Scan for the cell matching the given text and deliver its (x, y) coordinate at center. 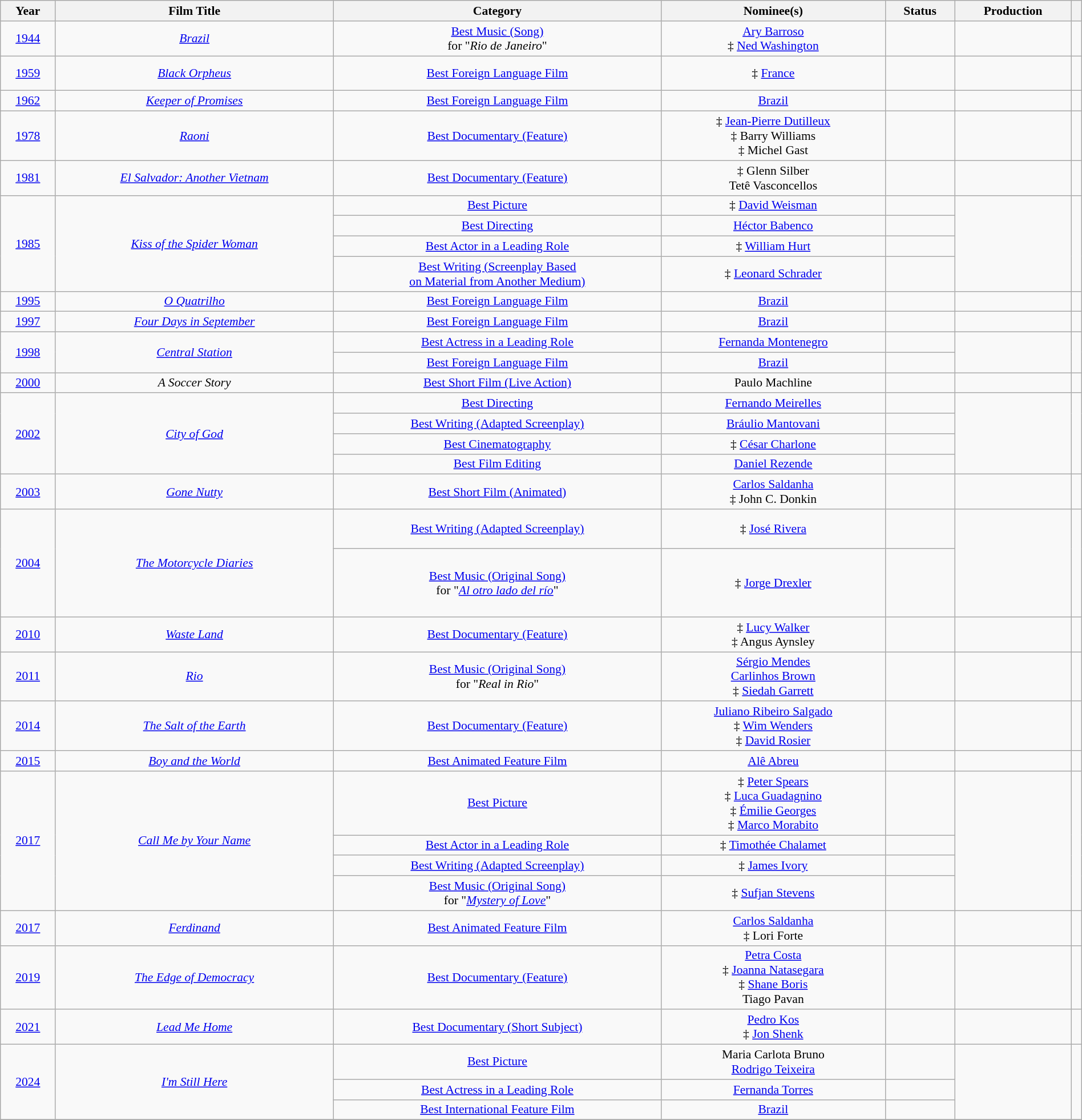
Film Title (194, 11)
Production (1013, 11)
Best Short Film (Animated) (497, 492)
Fernanda Torres (774, 1089)
Fernando Meirelles (774, 403)
Gone Nutty (194, 492)
1962 (28, 101)
1944 (28, 38)
Rio (194, 677)
1997 (28, 322)
Category (497, 11)
1959 (28, 73)
Black Orpheus (194, 73)
The Motorcycle Diaries (194, 563)
‡ William Hurt (774, 246)
Best Short Film (Live Action) (497, 382)
Best Music (Song)for "Rio de Janeiro" (497, 38)
Kiss of the Spider Woman (194, 243)
Petra Costa‡ Joanna Natasegara‡ Shane BorisTiago Pavan (774, 977)
Best International Feature Film (497, 1110)
Best Film Editing (497, 464)
1985 (28, 243)
Year (28, 11)
2002 (28, 433)
El Salvador: Another Vietnam (194, 178)
Carlos Saldanha‡ John C. Donkin (774, 492)
Call Me by Your Name (194, 840)
‡ Sufjan Stevens (774, 893)
Raoni (194, 136)
2010 (28, 634)
1998 (28, 352)
‡ Glenn SilberTetê Vasconcellos (774, 178)
‡ Peter Spears‡ Luca Guadagnino‡ Émilie Georges‡ Marco Morabito (774, 803)
2024 (28, 1082)
Alê Abreu (774, 761)
1995 (28, 301)
2004 (28, 563)
Keeper of Promises (194, 101)
Nominee(s) (774, 11)
Best Cinematography (497, 444)
Daniel Rezende (774, 464)
Sérgio MendesCarlinhos Brown‡ Siedah Garrett (774, 677)
2015 (28, 761)
‡ David Weisman (774, 206)
A Soccer Story (194, 382)
‡ James Ivory (774, 865)
Bráulio Mantovani (774, 424)
Maria Carlota BrunoRodrigo Teixeira (774, 1062)
‡ José Rivera (774, 529)
1981 (28, 178)
‡ France (774, 73)
Best Music (Original Song)for "Al otro lado del río" (497, 582)
Juliano Ribeiro Salgado‡ Wim Wenders‡ David Rosier (774, 726)
2000 (28, 382)
Best Documentary (Short Subject) (497, 1026)
1978 (28, 136)
Best Writing (Screenplay Basedon Material from Another Medium) (497, 274)
2021 (28, 1026)
2003 (28, 492)
Ary Barroso‡ Ned Washington (774, 38)
O Quatrilho (194, 301)
Fernanda Montenegro (774, 342)
Ferdinand (194, 928)
Lead Me Home (194, 1026)
2019 (28, 977)
Central Station (194, 352)
‡ Jorge Drexler (774, 582)
City of God (194, 433)
I'm Still Here (194, 1082)
‡ Lucy Walker‡ Angus Aynsley (774, 634)
‡ Leonard Schrader (774, 274)
Status (920, 11)
Waste Land (194, 634)
Four Days in September (194, 322)
2014 (28, 726)
Best Music (Original Song)for "Real in Rio" (497, 677)
Paulo Machline (774, 382)
‡ Timothée Chalamet (774, 845)
2011 (28, 677)
‡ Jean-Pierre Dutilleux‡ Barry Williams‡ Michel Gast (774, 136)
The Edge of Democracy (194, 977)
Best Music (Original Song)for "Mystery of Love" (497, 893)
Boy and the World (194, 761)
Carlos Saldanha‡ Lori Forte (774, 928)
Pedro Kos‡ Jon Shenk (774, 1026)
‡ César Charlone (774, 444)
The Salt of the Earth (194, 726)
Héctor Babenco (774, 226)
